Provide the [X, Y] coordinate of the cell's center where the given text is located.  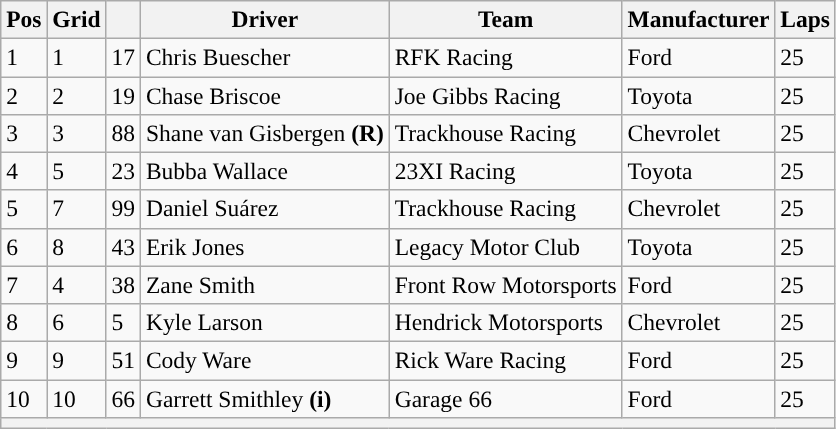
Garrett Smithley (i) [264, 398]
66 [123, 398]
17 [123, 57]
38 [123, 285]
88 [123, 133]
Shane van Gisbergen (R) [264, 133]
Driver [264, 19]
RFK Racing [506, 57]
51 [123, 360]
Erik Jones [264, 247]
43 [123, 247]
Joe Gibbs Racing [506, 95]
Pos [24, 19]
Laps [806, 19]
Kyle Larson [264, 322]
99 [123, 209]
Front Row Motorsports [506, 285]
Hendrick Motorsports [506, 322]
19 [123, 95]
Bubba Wallace [264, 171]
Garage 66 [506, 398]
Legacy Motor Club [506, 247]
Zane Smith [264, 285]
Chris Buescher [264, 57]
Daniel Suárez [264, 209]
Rick Ware Racing [506, 360]
Grid [76, 19]
Chase Briscoe [264, 95]
Team [506, 19]
23 [123, 171]
Manufacturer [698, 19]
23XI Racing [506, 171]
Cody Ware [264, 360]
